From the cell containing the given text, extract its center point as [x, y] coordinate. 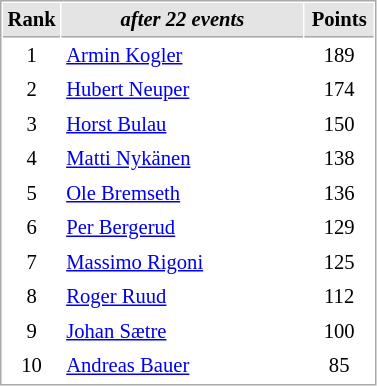
100 [340, 332]
Andreas Bauer [183, 366]
after 22 events [183, 20]
Hubert Neuper [183, 90]
10 [32, 366]
Roger Ruud [183, 296]
6 [32, 228]
Points [340, 20]
Matti Nykänen [183, 158]
5 [32, 194]
136 [340, 194]
189 [340, 56]
Per Bergerud [183, 228]
9 [32, 332]
1 [32, 56]
125 [340, 262]
Armin Kogler [183, 56]
129 [340, 228]
7 [32, 262]
138 [340, 158]
174 [340, 90]
2 [32, 90]
8 [32, 296]
Massimo Rigoni [183, 262]
3 [32, 124]
Horst Bulau [183, 124]
Rank [32, 20]
85 [340, 366]
4 [32, 158]
Ole Bremseth [183, 194]
112 [340, 296]
Johan Sætre [183, 332]
150 [340, 124]
